Identify which cell holds the provided text, then report its (x, y) central coordinate. 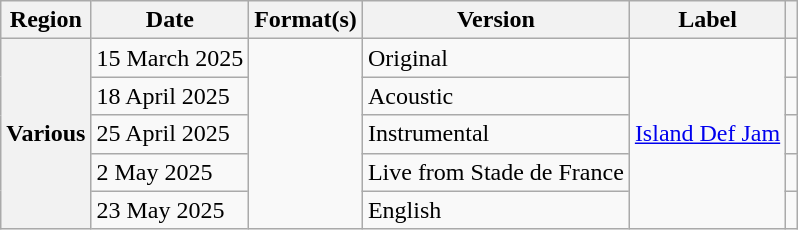
15 March 2025 (170, 58)
Original (496, 58)
18 April 2025 (170, 96)
Date (170, 20)
Instrumental (496, 134)
Version (496, 20)
English (496, 210)
Live from Stade de France (496, 172)
25 April 2025 (170, 134)
Various (46, 134)
Region (46, 20)
Island Def Jam (707, 134)
Label (707, 20)
Format(s) (306, 20)
23 May 2025 (170, 210)
2 May 2025 (170, 172)
Acoustic (496, 96)
